Return [X, Y] of the center of cell containing provided text 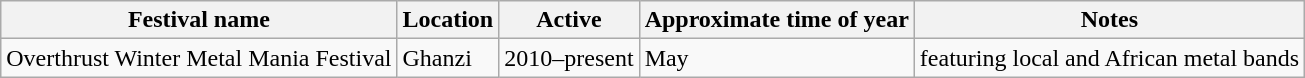
featuring local and African metal bands [1109, 58]
2010–present [569, 58]
Festival name [199, 20]
Active [569, 20]
Ghanzi [448, 58]
Notes [1109, 20]
Overthrust Winter Metal Mania Festival [199, 58]
Location [448, 20]
Approximate time of year [776, 20]
May [776, 58]
